Return the (X, Y) coordinate for the center point of the cell that contains the specified text.  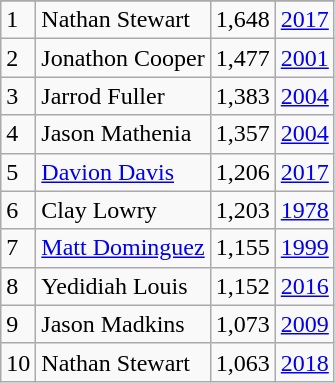
Jason Mathenia (123, 134)
9 (18, 324)
1,357 (242, 134)
6 (18, 210)
10 (18, 362)
1,152 (242, 286)
1,073 (242, 324)
1978 (304, 210)
1,477 (242, 58)
Davion Davis (123, 172)
1,203 (242, 210)
1,155 (242, 248)
Clay Lowry (123, 210)
2001 (304, 58)
4 (18, 134)
1,648 (242, 20)
2009 (304, 324)
1999 (304, 248)
5 (18, 172)
1,383 (242, 96)
Jarrod Fuller (123, 96)
2 (18, 58)
8 (18, 286)
Jason Madkins (123, 324)
7 (18, 248)
1 (18, 20)
3 (18, 96)
Yedidiah Louis (123, 286)
2016 (304, 286)
Matt Dominguez (123, 248)
1,063 (242, 362)
2018 (304, 362)
1,206 (242, 172)
Jonathon Cooper (123, 58)
